Detect which cell encompasses the target text, then output its [X, Y] center coordinate. 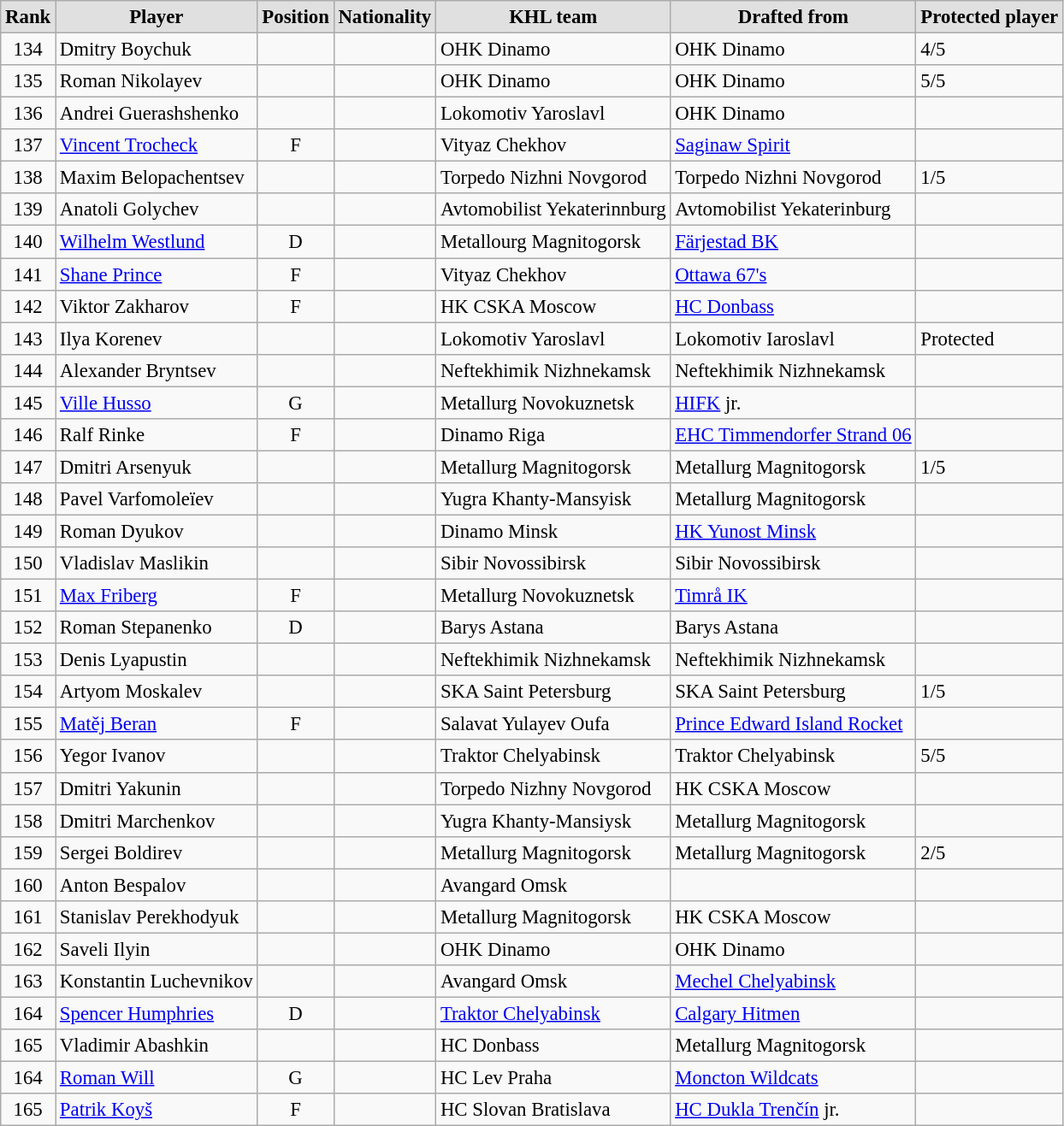
Roman Stepanenko [157, 628]
157 [28, 788]
141 [28, 274]
139 [28, 209]
150 [28, 563]
Metallourg Magnitogorsk [553, 242]
Alexander Bryntsev [157, 370]
Dmitri Arsenyuk [157, 467]
Vincent Trocheck [157, 145]
Färjestad BK [794, 242]
155 [28, 724]
Vladislav Maslikin [157, 563]
Torpedo Nizhny Novgorod [553, 788]
2/5 [989, 852]
Player [157, 17]
HK Yunost Minsk [794, 531]
Ilya Korenev [157, 339]
162 [28, 949]
Viktor Zakharov [157, 306]
HIFK jr. [794, 403]
Roman Dyukov [157, 531]
Artyom Moskalev [157, 692]
Shane Prince [157, 274]
Drafted from [794, 17]
Maxim Belopachentsev [157, 178]
Andrei Guerashshenko [157, 114]
136 [28, 114]
154 [28, 692]
152 [28, 628]
Protected player [989, 17]
153 [28, 660]
Roman Will [157, 1078]
145 [28, 403]
Yugra Khanty-Mansyisk [553, 499]
161 [28, 917]
158 [28, 821]
149 [28, 531]
156 [28, 757]
Dmitri Marchenkov [157, 821]
Rank [28, 17]
Patrik Koyš [157, 1110]
134 [28, 50]
135 [28, 81]
HC Slovan Bratislava [553, 1110]
137 [28, 145]
Konstantin Luchevnikov [157, 982]
142 [28, 306]
Ralf Rinke [157, 435]
Stanislav Perekhodyuk [157, 917]
Mechel Chelyabinsk [794, 982]
Position [296, 17]
Calgary Hitmen [794, 1013]
147 [28, 467]
Roman Nikolayev [157, 81]
Avtomobilist Yekaterinburg [794, 209]
4/5 [989, 50]
Pavel Varfomoleïev [157, 499]
Salavat Yulayev Oufa [553, 724]
Saveli Ilyin [157, 949]
Yegor Ivanov [157, 757]
Ottawa 67's [794, 274]
Anton Bespalov [157, 885]
HC Lev Praha [553, 1078]
Nationality [385, 17]
Yugra Khanty-Mansiysk [553, 821]
160 [28, 885]
140 [28, 242]
Dinamo Minsk [553, 531]
Timrå IK [794, 596]
EHC Timmendorfer Strand 06 [794, 435]
Saginaw Spirit [794, 145]
151 [28, 596]
Dinamo Riga [553, 435]
Denis Lyapustin [157, 660]
Moncton Wildcats [794, 1078]
159 [28, 852]
Anatoli Golychev [157, 209]
146 [28, 435]
Ville Husso [157, 403]
Wilhelm Westlund [157, 242]
HC Dukla Trenčín jr. [794, 1110]
Prince Edward Island Rocket [794, 724]
148 [28, 499]
Protected [989, 339]
Sergei Boldirev [157, 852]
Spencer Humphries [157, 1013]
138 [28, 178]
Matěj Beran [157, 724]
Lokomotiv Iaroslavl [794, 339]
KHL team [553, 17]
143 [28, 339]
163 [28, 982]
Avtomobilist Yekaterinnburg [553, 209]
Dmitri Yakunin [157, 788]
Vladimir Abashkin [157, 1046]
Dmitry Boychuk [157, 50]
144 [28, 370]
Max Friberg [157, 596]
